Capture the cell that displays the provided text and extract its [X, Y] central coordinate. 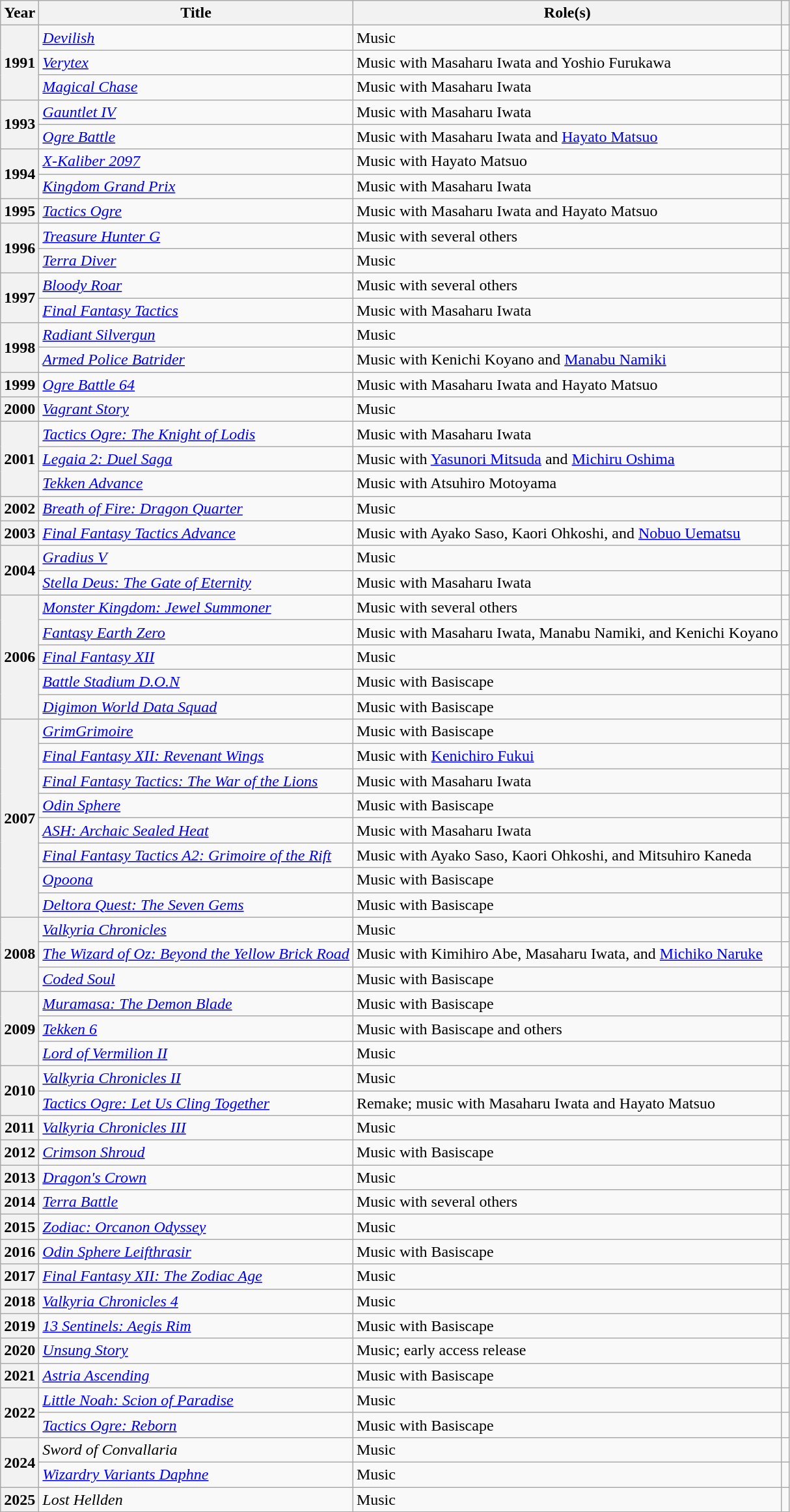
1999 [20, 385]
2016 [20, 1252]
2025 [20, 1499]
2000 [20, 409]
2017 [20, 1276]
Lord of Vermilion II [197, 1053]
2003 [20, 533]
Opoona [197, 880]
2002 [20, 508]
2019 [20, 1326]
Lost Hellden [197, 1499]
2021 [20, 1375]
Music with Masaharu Iwata and Yoshio Furukawa [567, 62]
The Wizard of Oz: Beyond the Yellow Brick Road [197, 954]
X-Kaliber 2097 [197, 161]
Ogre Battle [197, 137]
Unsung Story [197, 1351]
Year [20, 13]
Verytex [197, 62]
2013 [20, 1177]
2010 [20, 1090]
Music with Masaharu Iwata, Manabu Namiki, and Kenichi Koyano [567, 632]
Tactics Ogre [197, 211]
Breath of Fire: Dragon Quarter [197, 508]
Crimson Shroud [197, 1153]
1993 [20, 124]
Final Fantasy XII [197, 657]
1997 [20, 297]
1998 [20, 348]
2014 [20, 1202]
Music with Kenichi Koyano and Manabu Namiki [567, 360]
Final Fantasy Tactics Advance [197, 533]
2015 [20, 1227]
2004 [20, 570]
Odin Sphere Leifthrasir [197, 1252]
Coded Soul [197, 979]
Final Fantasy XII: The Zodiac Age [197, 1276]
Music with Atsuhiro Motoyama [567, 484]
Music with Ayako Saso, Kaori Ohkoshi, and Nobuo Uematsu [567, 533]
1995 [20, 211]
1994 [20, 174]
Tactics Ogre: Reborn [197, 1425]
Digimon World Data Squad [197, 706]
GrimGrimoire [197, 732]
2024 [20, 1462]
Kingdom Grand Prix [197, 186]
2008 [20, 954]
Ogre Battle 64 [197, 385]
Terra Diver [197, 260]
Final Fantasy Tactics [197, 310]
Little Noah: Scion of Paradise [197, 1400]
Valkyria Chronicles III [197, 1128]
1996 [20, 248]
2007 [20, 818]
Sword of Convallaria [197, 1450]
Music with Ayako Saso, Kaori Ohkoshi, and Mitsuhiro Kaneda [567, 855]
Valkyria Chronicles II [197, 1078]
Devilish [197, 38]
1991 [20, 62]
Radiant Silvergun [197, 335]
Remake; music with Masaharu Iwata and Hayato Matsuo [567, 1103]
Tactics Ogre: The Knight of Lodis [197, 434]
Magical Chase [197, 87]
Bloody Roar [197, 285]
Battle Stadium D.O.N [197, 681]
Music with Basiscape and others [567, 1028]
Final Fantasy Tactics: The War of the Lions [197, 781]
ASH: Archaic Sealed Heat [197, 831]
2001 [20, 459]
Wizardry Variants Daphne [197, 1474]
13 Sentinels: Aegis Rim [197, 1326]
Astria Ascending [197, 1375]
Title [197, 13]
Tekken 6 [197, 1028]
2011 [20, 1128]
Dragon's Crown [197, 1177]
2006 [20, 657]
Terra Battle [197, 1202]
Final Fantasy Tactics A2: Grimoire of the Rift [197, 855]
Armed Police Batrider [197, 360]
Gradius V [197, 558]
Tactics Ogre: Let Us Cling Together [197, 1103]
Gauntlet IV [197, 112]
2020 [20, 1351]
Music with Hayato Matsuo [567, 161]
Music with Kimihiro Abe, Masaharu Iwata, and Michiko Naruke [567, 954]
Valkyria Chronicles 4 [197, 1301]
Final Fantasy XII: Revenant Wings [197, 756]
Treasure Hunter G [197, 236]
Music with Kenichiro Fukui [567, 756]
2022 [20, 1412]
Zodiac: Orcanon Odyssey [197, 1227]
Deltora Quest: The Seven Gems [197, 905]
Valkyria Chronicles [197, 929]
Role(s) [567, 13]
Music with Yasunori Mitsuda and Michiru Oshima [567, 459]
Monster Kingdom: Jewel Summoner [197, 607]
2012 [20, 1153]
Fantasy Earth Zero [197, 632]
Muramasa: The Demon Blade [197, 1004]
2009 [20, 1028]
Vagrant Story [197, 409]
2018 [20, 1301]
Odin Sphere [197, 806]
Tekken Advance [197, 484]
Music; early access release [567, 1351]
Legaia 2: Duel Saga [197, 459]
Stella Deus: The Gate of Eternity [197, 583]
